Return the [X, Y] coordinate for the center point of the cell that contains the specified text.  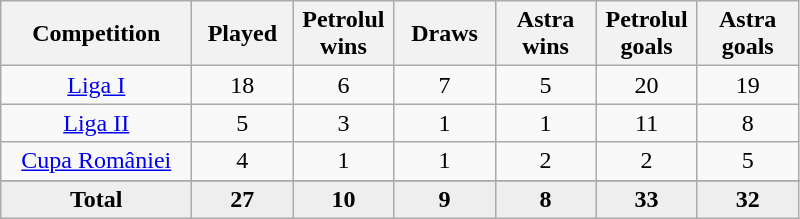
Petrolul wins [344, 34]
11 [646, 123]
3 [344, 123]
Draws [444, 34]
7 [444, 85]
Liga II [96, 123]
Played [242, 34]
10 [344, 199]
6 [344, 85]
18 [242, 85]
Cupa României [96, 161]
20 [646, 85]
32 [748, 199]
33 [646, 199]
Competition [96, 34]
Astra wins [546, 34]
Liga I [96, 85]
Astra goals [748, 34]
19 [748, 85]
27 [242, 199]
9 [444, 199]
4 [242, 161]
Petrolul goals [646, 34]
Total [96, 199]
